Search for the cell housing the specified text and yield its (X, Y) center coordinate. 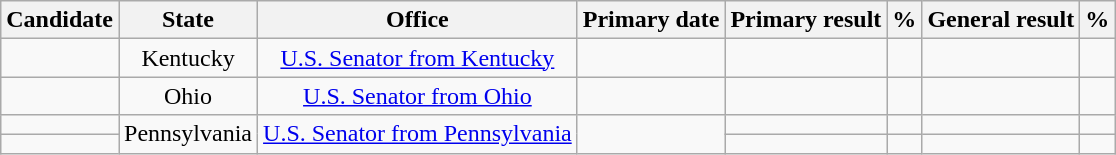
U.S. Senator from Kentucky (418, 58)
Kentucky (188, 58)
State (188, 20)
Primary date (651, 20)
Candidate (60, 20)
Ohio (188, 96)
Pennsylvania (188, 134)
Primary result (806, 20)
General result (1001, 20)
Office (418, 20)
U.S. Senator from Ohio (418, 96)
U.S. Senator from Pennsylvania (418, 134)
